Extract the (x, y) coordinate from the center of the cell holding the provided text.  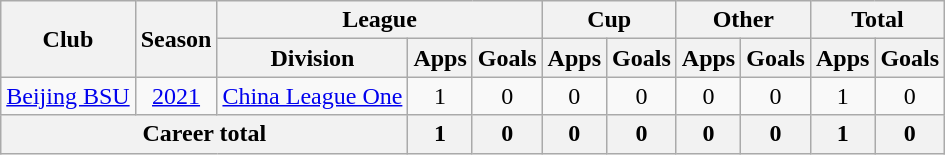
Other (743, 20)
Club (68, 39)
League (380, 20)
Division (312, 58)
Beijing BSU (68, 96)
Season (176, 39)
China League One (312, 96)
2021 (176, 96)
Cup (609, 20)
Total (877, 20)
Career total (204, 134)
